Capture the cell that displays the provided text and extract its (x, y) central coordinate. 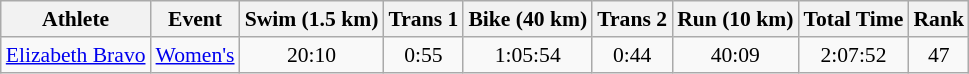
Trans 1 (423, 19)
0:44 (632, 55)
Women's (196, 55)
Total Time (854, 19)
Event (196, 19)
Run (10 km) (735, 19)
0:55 (423, 55)
Rank (938, 19)
Bike (40 km) (528, 19)
2:07:52 (854, 55)
1:05:54 (528, 55)
40:09 (735, 55)
Elizabeth Bravo (76, 55)
Athlete (76, 19)
Trans 2 (632, 19)
47 (938, 55)
Swim (1.5 km) (312, 19)
20:10 (312, 55)
